Locate the cell with the specified text and output its (X, Y) center coordinate. 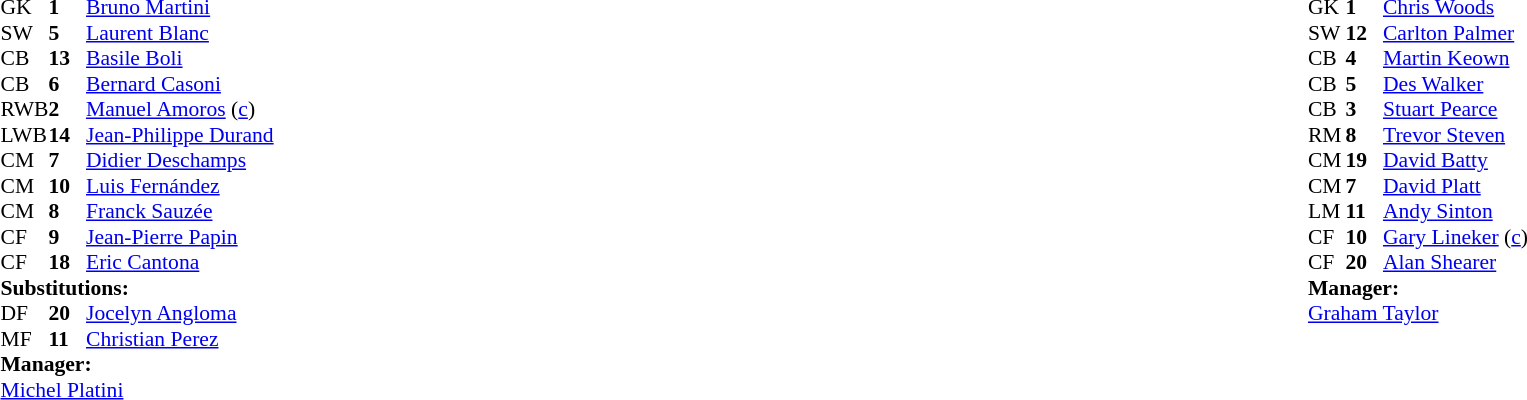
Manager: (136, 365)
Laurent Blanc (180, 33)
Substitutions: (136, 288)
12 (1364, 33)
Franck Sauzée (180, 211)
18 (67, 263)
Basile Boli (180, 59)
MF (24, 339)
9 (67, 237)
Didier Deschamps (180, 161)
3 (1364, 109)
Jocelyn Angloma (180, 313)
2 (67, 109)
DF (24, 313)
13 (67, 59)
Luis Fernández (180, 186)
Bernard Casoni (180, 84)
LWB (24, 135)
Manuel Amoros (c) (180, 109)
LM (1327, 211)
Jean-Pierre Papin (180, 237)
RM (1327, 135)
Eric Cantona (180, 263)
14 (67, 135)
6 (67, 84)
Christian Perez (180, 339)
RWB (24, 109)
19 (1364, 161)
4 (1364, 59)
Jean-Philippe Durand (180, 135)
